Scan for the cell matching the given text and deliver its (x, y) coordinate at center. 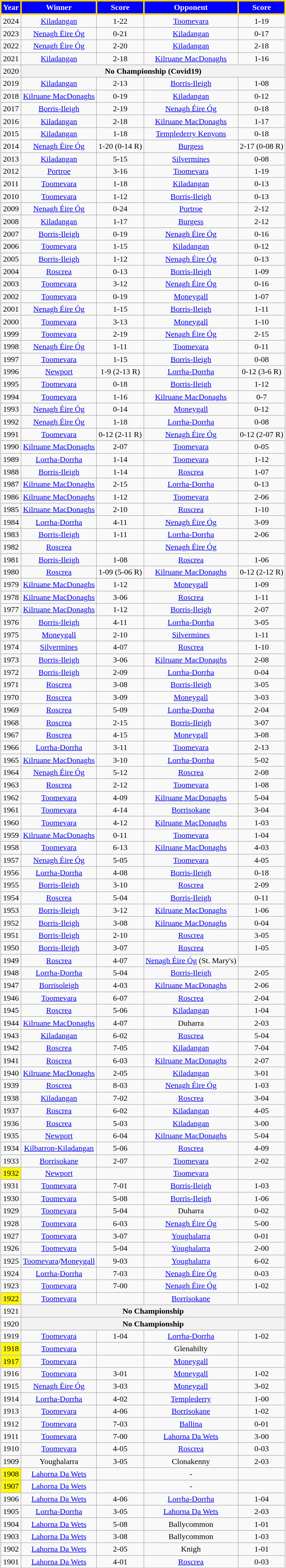
1969 (11, 710)
1-09 (5-06 R) (120, 572)
2002 (11, 296)
1924 (11, 1273)
6-13 (120, 848)
1936 (11, 1123)
2014 (11, 146)
1989 (11, 459)
1913 (11, 1411)
1954 (11, 898)
0-12 (2-11 R) (120, 434)
1973 (11, 660)
1-9 (2-13 R) (120, 372)
1992 (11, 422)
1901 (11, 1561)
3-16 (120, 171)
2007 (11, 234)
1933 (11, 1161)
4-08 (120, 873)
5-05 (120, 860)
0-12 (3-6 R) (261, 372)
1962 (11, 798)
No Championship (Covid19) (153, 71)
2008 (11, 221)
4-15 (120, 735)
1981 (11, 560)
4-14 (120, 810)
6-04 (120, 1136)
1948 (11, 973)
0-14 (120, 409)
1937 (11, 1111)
1975 (11, 635)
1983 (11, 534)
3-13 (120, 321)
1966 (11, 747)
2010 (11, 196)
2009 (11, 209)
5-00 (261, 1223)
0-12 (2-07 R) (261, 434)
1968 (11, 722)
3-11 (120, 747)
1905 (11, 1511)
0-17 (261, 34)
2021 (11, 59)
4-01 (120, 1561)
1938 (11, 1098)
1920 (11, 1324)
1957 (11, 860)
1956 (11, 873)
6-07 (120, 998)
2004 (11, 271)
Clonakenny (191, 1461)
1959 (11, 835)
Templederry Kenyons (191, 134)
1915 (11, 1386)
Ballina (191, 1424)
7-02 (120, 1098)
2013 (11, 159)
1955 (11, 885)
1946 (11, 998)
1944 (11, 1023)
2019 (11, 84)
1943 (11, 1036)
1910 (11, 1449)
1904 (11, 1524)
1934 (11, 1148)
1939 (11, 1086)
1-05 (261, 948)
0-12 (2-12 R) (261, 572)
1930 (11, 1198)
1963 (11, 785)
1961 (11, 810)
1929 (11, 1211)
1997 (11, 359)
5-15 (120, 159)
4-12 (120, 823)
1985 (11, 509)
Templederry (191, 1399)
1972 (11, 672)
1907 (11, 1486)
5-02 (261, 760)
1974 (11, 647)
4-02 (120, 1399)
1988 (11, 472)
0-02 (261, 1211)
Knigh (191, 1549)
1908 (11, 1474)
Year (11, 7)
2020 (11, 71)
0-05 (261, 447)
2015 (11, 134)
1964 (11, 773)
2023 (11, 34)
1921 (11, 1311)
1996 (11, 372)
1982 (11, 547)
1906 (11, 1499)
1945 (11, 1011)
1976 (11, 622)
1932 (11, 1173)
2024 (11, 21)
1977 (11, 610)
1953 (11, 910)
1922 (11, 1298)
2-20 (120, 46)
1919 (11, 1336)
1998 (11, 347)
2006 (11, 246)
5-09 (120, 710)
1926 (11, 1248)
2012 (11, 171)
7-04 (261, 1048)
1965 (11, 760)
2005 (11, 259)
Kilbarron-Kiladangan (59, 1148)
1993 (11, 409)
7-05 (120, 1048)
2000 (11, 321)
1994 (11, 397)
1941 (11, 1061)
1990 (11, 447)
1958 (11, 848)
0-24 (120, 209)
1903 (11, 1536)
2016 (11, 121)
1940 (11, 1073)
Toomevara/Moneygall (59, 1261)
2011 (11, 184)
1931 (11, 1186)
Borrisoleigh (59, 986)
9-03 (120, 1261)
2003 (11, 284)
1947 (11, 986)
2017 (11, 109)
2001 (11, 309)
Opponent (191, 7)
1-00 (261, 1399)
8-03 (120, 1086)
0-21 (120, 34)
1978 (11, 597)
7-01 (120, 1186)
2-17 (0-08 R) (261, 146)
1991 (11, 434)
1980 (11, 572)
1927 (11, 1236)
1986 (11, 497)
1902 (11, 1549)
1916 (11, 1374)
2-00 (261, 1248)
1942 (11, 1048)
1935 (11, 1136)
Winner (59, 7)
1-20 (0-14 R) (120, 146)
1952 (11, 923)
1984 (11, 522)
2018 (11, 96)
Nenagh Éire Óg (St. Mary's) (191, 961)
2022 (11, 46)
1911 (11, 1436)
1949 (11, 961)
1928 (11, 1223)
1950 (11, 948)
1923 (11, 1286)
1979 (11, 585)
1909 (11, 1461)
5-03 (120, 1123)
1917 (11, 1361)
1918 (11, 1349)
2-02 (261, 1161)
1999 (11, 334)
1987 (11, 484)
1925 (11, 1261)
3-02 (261, 1386)
0-7 (261, 397)
1967 (11, 735)
1912 (11, 1424)
1-22 (120, 21)
5-12 (120, 773)
1970 (11, 697)
1951 (11, 935)
1971 (11, 685)
1960 (11, 823)
Glenahilty (191, 1349)
1995 (11, 384)
1914 (11, 1399)
